Return (x, y) of the center of cell containing provided text 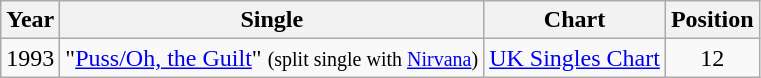
"Puss/Oh, the Guilt" (split single with Nirvana) (272, 58)
Position (712, 20)
12 (712, 58)
Single (272, 20)
Year (30, 20)
UK Singles Chart (575, 58)
1993 (30, 58)
Chart (575, 20)
